Detect which cell encompasses the target text, then output its [X, Y] center coordinate. 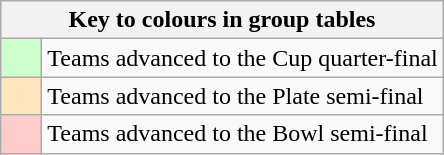
Teams advanced to the Plate semi-final [242, 96]
Teams advanced to the Cup quarter-final [242, 58]
Key to colours in group tables [222, 20]
Teams advanced to the Bowl semi-final [242, 134]
